For the text-containing cell, return its midpoint in [x, y] coordinate format. 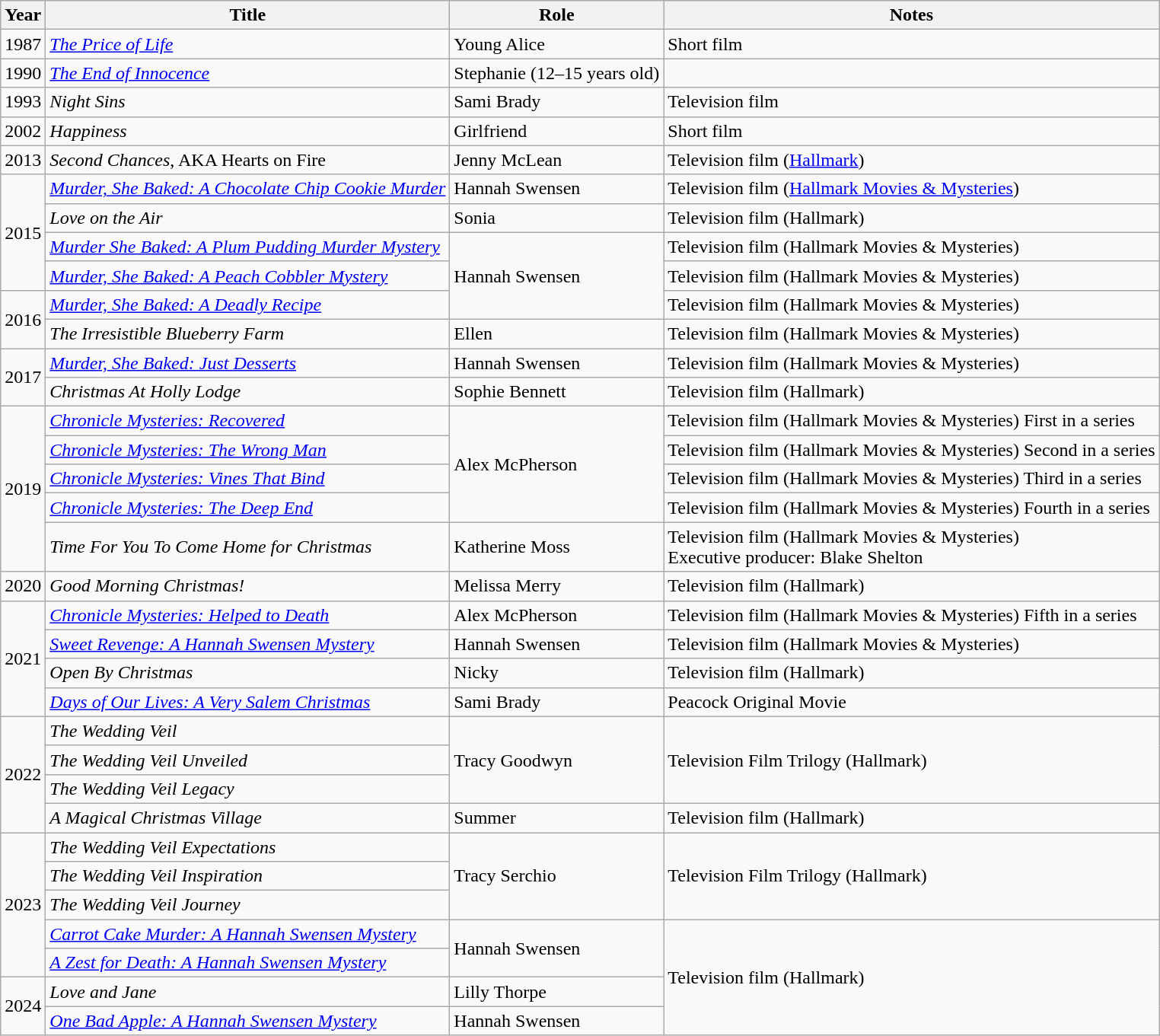
Television film (Hallmark Movies & Mysteries) Third in a series [912, 479]
Title [248, 15]
2013 [23, 160]
Television film (Hallmark Movies & Mysteries) Second in a series [912, 450]
2021 [23, 658]
A Zest for Death: A Hannah Swensen Mystery [248, 963]
Television film (Hallmark Movies & Mysteries) First in a series [912, 421]
Open By Christmas [248, 673]
Chronicle Mysteries: Helped to Death [248, 615]
2024 [23, 1006]
Notes [912, 15]
The Price of Life [248, 44]
1993 [23, 102]
Christmas At Holly Lodge [248, 392]
Tracy Goodwyn [557, 760]
Love on the Air [248, 218]
Tracy Serchio [557, 876]
Nicky [557, 673]
Year [23, 15]
Night Sins [248, 102]
Girlfriend [557, 131]
2016 [23, 319]
A Magical Christmas Village [248, 818]
Carrot Cake Murder: A Hannah Swensen Mystery [248, 934]
Chronicle Mysteries: Vines That Bind [248, 479]
Television film (Hallmark Movies & Mysteries) Fifth in a series [912, 615]
2022 [23, 774]
Television film (Hallmark Movies & Mysteries) Fourth in a series [912, 508]
2017 [23, 378]
Jenny McLean [557, 160]
2023 [23, 905]
Sophie Bennett [557, 392]
Chronicle Mysteries: The Deep End [248, 508]
1990 [23, 73]
Ellen [557, 333]
Sweet Revenge: A Hannah Swensen Mystery [248, 644]
Love and Jane [248, 992]
2019 [23, 489]
Second Chances, AKA Hearts on Fire [248, 160]
Stephanie (12–15 years old) [557, 73]
The Wedding Veil Unveiled [248, 760]
1987 [23, 44]
Role [557, 15]
Peacock Original Movie [912, 702]
Lilly Thorpe [557, 992]
The Wedding Veil Legacy [248, 789]
The Irresistible Blueberry Farm [248, 333]
Murder, She Baked: A Peach Cobbler Mystery [248, 276]
Murder, She Baked: A Deadly Recipe [248, 304]
The Wedding Veil [248, 731]
Television film (Hallmark Movies & Mysteries) Executive producer: Blake Shelton [912, 547]
Murder, She Baked: A Chocolate Chip Cookie Murder [248, 189]
Summer [557, 818]
Good Morning Christmas! [248, 586]
Chronicle Mysteries: Recovered [248, 421]
Days of Our Lives: A Very Salem Christmas [248, 702]
2015 [23, 232]
The End of Innocence [248, 73]
Chronicle Mysteries: The Wrong Man [248, 450]
Melissa Merry [557, 586]
One Bad Apple: A Hannah Swensen Mystery [248, 1021]
The Wedding Veil Expectations [248, 847]
Murder, She Baked: Just Desserts [248, 363]
Katherine Moss [557, 547]
The Wedding Veil Journey [248, 905]
Murder She Baked: A Plum Pudding Murder Mystery [248, 247]
2002 [23, 131]
Happiness [248, 131]
Sonia [557, 218]
The Wedding Veil Inspiration [248, 876]
Young Alice [557, 44]
Time For You To Come Home for Christmas [248, 547]
Television film [912, 102]
2020 [23, 586]
